Determine the (X, Y) coordinate at the center of the cell enclosing the given text.  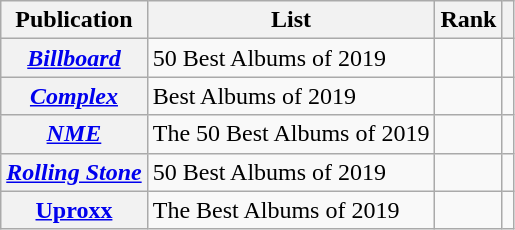
Billboard (74, 58)
List (291, 20)
Publication (74, 20)
NME (74, 134)
The 50 Best Albums of 2019 (291, 134)
Rank (468, 20)
Best Albums of 2019 (291, 96)
The Best Albums of 2019 (291, 210)
Uproxx (74, 210)
Complex (74, 96)
Rolling Stone (74, 172)
